From the cell containing the given text, extract its center point as (X, Y) coordinate. 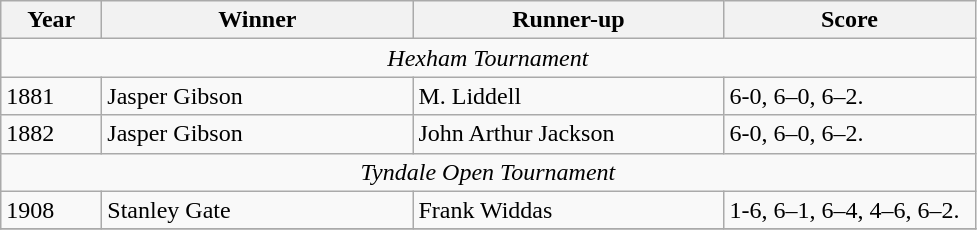
Score (850, 20)
Year (52, 20)
Hexham Tournament (488, 58)
Tyndale Open Tournament (488, 172)
1882 (52, 134)
Runner-up (568, 20)
1881 (52, 96)
1908 (52, 210)
Stanley Gate (258, 210)
John Arthur Jackson (568, 134)
Frank Widdas (568, 210)
Winner (258, 20)
M. Liddell (568, 96)
1-6, 6–1, 6–4, 4–6, 6–2. (850, 210)
